Return (x, y) of the center of cell containing provided text 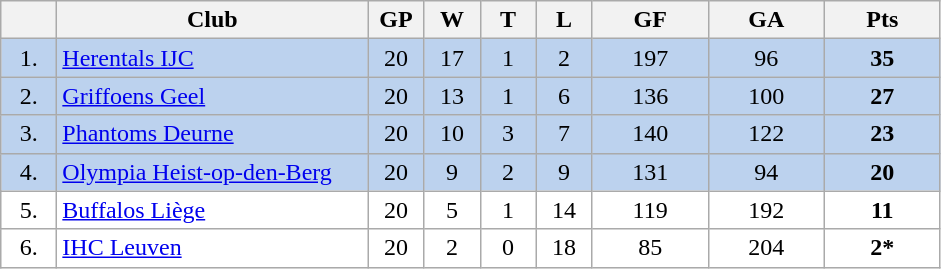
GA (766, 20)
Phantoms Deurne (212, 134)
14 (564, 210)
85 (650, 248)
197 (650, 58)
96 (766, 58)
17 (452, 58)
Herentals IJC (212, 58)
192 (766, 210)
Club (212, 20)
2. (29, 96)
131 (650, 172)
204 (766, 248)
35 (882, 58)
122 (766, 134)
Pts (882, 20)
2* (882, 248)
0 (508, 248)
W (452, 20)
94 (766, 172)
5 (452, 210)
4. (29, 172)
Buffalos Liège (212, 210)
13 (452, 96)
T (508, 20)
140 (650, 134)
10 (452, 134)
23 (882, 134)
Olympia Heist-op-den-Berg (212, 172)
GF (650, 20)
3 (508, 134)
5. (29, 210)
18 (564, 248)
7 (564, 134)
1. (29, 58)
11 (882, 210)
3. (29, 134)
IHC Leuven (212, 248)
100 (766, 96)
L (564, 20)
6 (564, 96)
136 (650, 96)
119 (650, 210)
6. (29, 248)
GP (396, 20)
Griffoens Geel (212, 96)
27 (882, 96)
